For the text-containing cell, return its midpoint in (x, y) coordinate format. 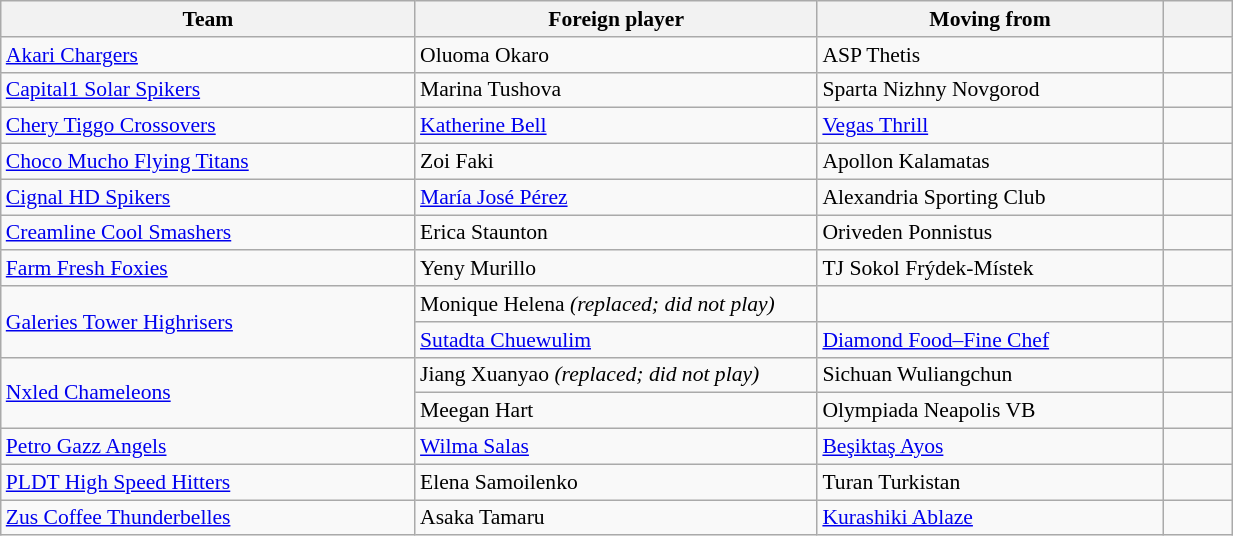
Moving from (990, 19)
Katherine Bell (616, 126)
Alexandria Sporting Club (990, 197)
PLDT High Speed Hitters (208, 482)
Elena Samoilenko (616, 482)
Jiang Xuanyao (replaced; did not play) (616, 375)
Chery Tiggo Crossovers (208, 126)
Zoi Faki (616, 162)
Beşiktaş Ayos (990, 447)
Nxled Chameleons (208, 392)
Vegas Thrill (990, 126)
ASP Thetis (990, 55)
Olympiada Neapolis VB (990, 411)
Asaka Tamaru (616, 518)
Sichuan Wuliangchun (990, 375)
Apollon Kalamatas (990, 162)
Meegan Hart (616, 411)
Choco Mucho Flying Titans (208, 162)
Wilma Salas (616, 447)
María José Pérez (616, 197)
Akari Chargers (208, 55)
Oluoma Okaro (616, 55)
Yeny Murillo (616, 269)
Monique Helena (replaced; did not play) (616, 304)
Marina Tushova (616, 90)
Foreign player (616, 19)
TJ Sokol Frýdek-Místek (990, 269)
Sparta Nizhny Novgorod (990, 90)
Diamond Food–Fine Chef (990, 340)
Creamline Cool Smashers (208, 233)
Oriveden Ponnistus (990, 233)
Farm Fresh Foxies (208, 269)
Team (208, 19)
Sutadta Chuewulim (616, 340)
Galeries Tower Highrisers (208, 322)
Turan Turkistan (990, 482)
Erica Staunton (616, 233)
Zus Coffee Thunderbelles (208, 518)
Cignal HD Spikers (208, 197)
Capital1 Solar Spikers (208, 90)
Petro Gazz Angels (208, 447)
Kurashiki Ablaze (990, 518)
